For the text-containing cell, return its midpoint in (x, y) coordinate format. 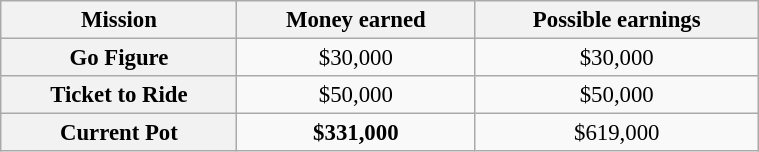
$619,000 (616, 133)
$331,000 (356, 133)
Go Figure (118, 57)
Mission (118, 20)
Current Pot (118, 133)
Money earned (356, 20)
Ticket to Ride (118, 95)
Possible earnings (616, 20)
